Return [x, y] of the center of cell containing provided text 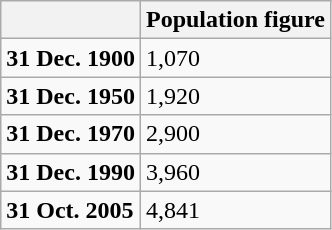
31 Dec. 1990 [71, 172]
3,960 [235, 172]
Population figure [235, 20]
1,920 [235, 96]
31 Dec. 1970 [71, 134]
31 Oct. 2005 [71, 210]
31 Dec. 1900 [71, 58]
31 Dec. 1950 [71, 96]
4,841 [235, 210]
2,900 [235, 134]
1,070 [235, 58]
